Return the (x, y) coordinate for the center point of the cell that contains the specified text.  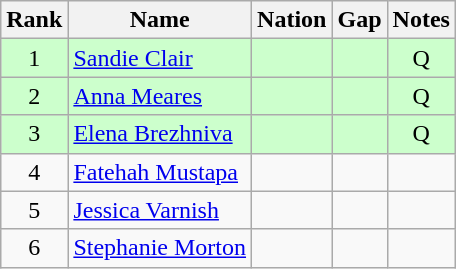
Jessica Varnish (160, 210)
Nation (292, 20)
4 (34, 172)
Anna Meares (160, 96)
Fatehah Mustapa (160, 172)
6 (34, 248)
3 (34, 134)
Notes (421, 20)
Rank (34, 20)
Sandie Clair (160, 58)
Stephanie Morton (160, 248)
Gap (360, 20)
Name (160, 20)
Elena Brezhniva (160, 134)
5 (34, 210)
1 (34, 58)
2 (34, 96)
